Provide the (x, y) coordinate of the cell's center where the given text is located.  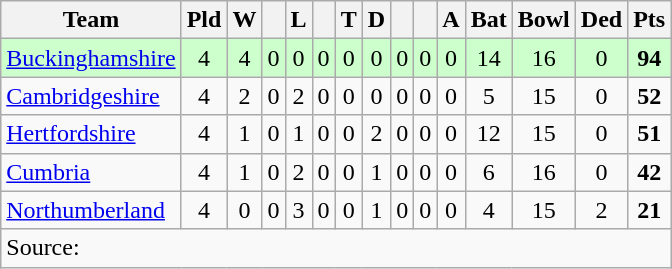
A (451, 20)
Northumberland (91, 210)
D (376, 20)
6 (488, 172)
3 (298, 210)
W (244, 20)
Cumbria (91, 172)
51 (650, 134)
Buckinghamshire (91, 58)
Bowl (544, 20)
Pts (650, 20)
42 (650, 172)
T (348, 20)
Team (91, 20)
Source: (336, 248)
Pld (204, 20)
14 (488, 58)
5 (488, 96)
Cambridgeshire (91, 96)
52 (650, 96)
Hertfordshire (91, 134)
Bat (488, 20)
L (298, 20)
Ded (601, 20)
12 (488, 134)
21 (650, 210)
94 (650, 58)
